Identify which cell holds the provided text, then report its (x, y) central coordinate. 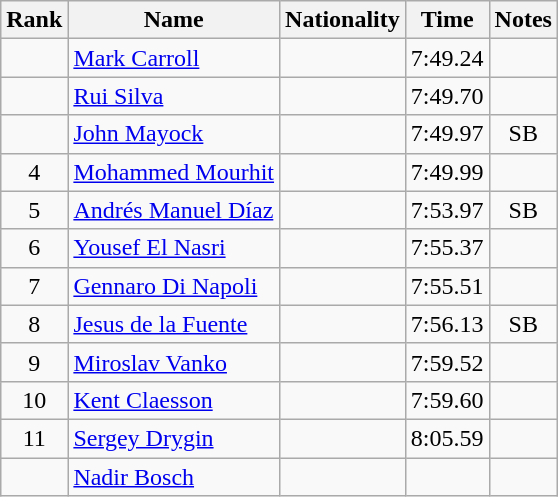
Mark Carroll (174, 58)
10 (34, 400)
7:59.52 (447, 362)
Yousef El Nasri (174, 248)
4 (34, 172)
Mohammed Mourhit (174, 172)
Miroslav Vanko (174, 362)
7:49.24 (447, 58)
7:53.97 (447, 210)
8:05.59 (447, 438)
Name (174, 20)
Sergey Drygin (174, 438)
Kent Claesson (174, 400)
8 (34, 324)
7 (34, 286)
Notes (523, 20)
Jesus de la Fuente (174, 324)
7:49.97 (447, 134)
Time (447, 20)
5 (34, 210)
7:55.37 (447, 248)
11 (34, 438)
Rui Silva (174, 96)
Nationality (343, 20)
7:49.70 (447, 96)
7:55.51 (447, 286)
7:49.99 (447, 172)
6 (34, 248)
7:59.60 (447, 400)
John Mayock (174, 134)
Andrés Manuel Díaz (174, 210)
7:56.13 (447, 324)
9 (34, 362)
Nadir Bosch (174, 477)
Rank (34, 20)
Gennaro Di Napoli (174, 286)
